Detect which cell encompasses the target text, then output its [x, y] center coordinate. 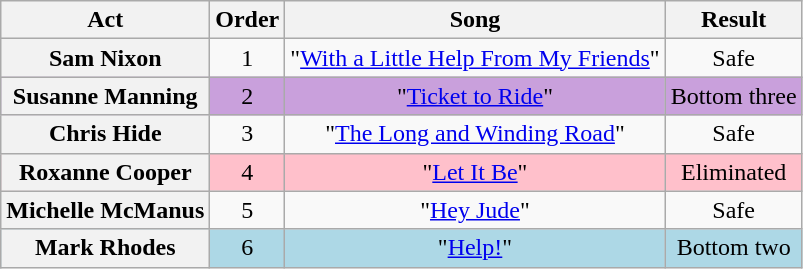
Susanne Manning [106, 96]
"Help!" [475, 248]
Song [475, 20]
Sam Nixon [106, 58]
Mark Rhodes [106, 248]
"Ticket to Ride" [475, 96]
5 [248, 210]
Bottom two [734, 248]
Eliminated [734, 172]
Roxanne Cooper [106, 172]
"With a Little Help From My Friends" [475, 58]
2 [248, 96]
4 [248, 172]
1 [248, 58]
"Hey Jude" [475, 210]
Result [734, 20]
"Let It Be" [475, 172]
Act [106, 20]
3 [248, 134]
Chris Hide [106, 134]
Order [248, 20]
"The Long and Winding Road" [475, 134]
Michelle McManus [106, 210]
Bottom three [734, 96]
6 [248, 248]
